Capture the cell that displays the provided text and extract its [X, Y] central coordinate. 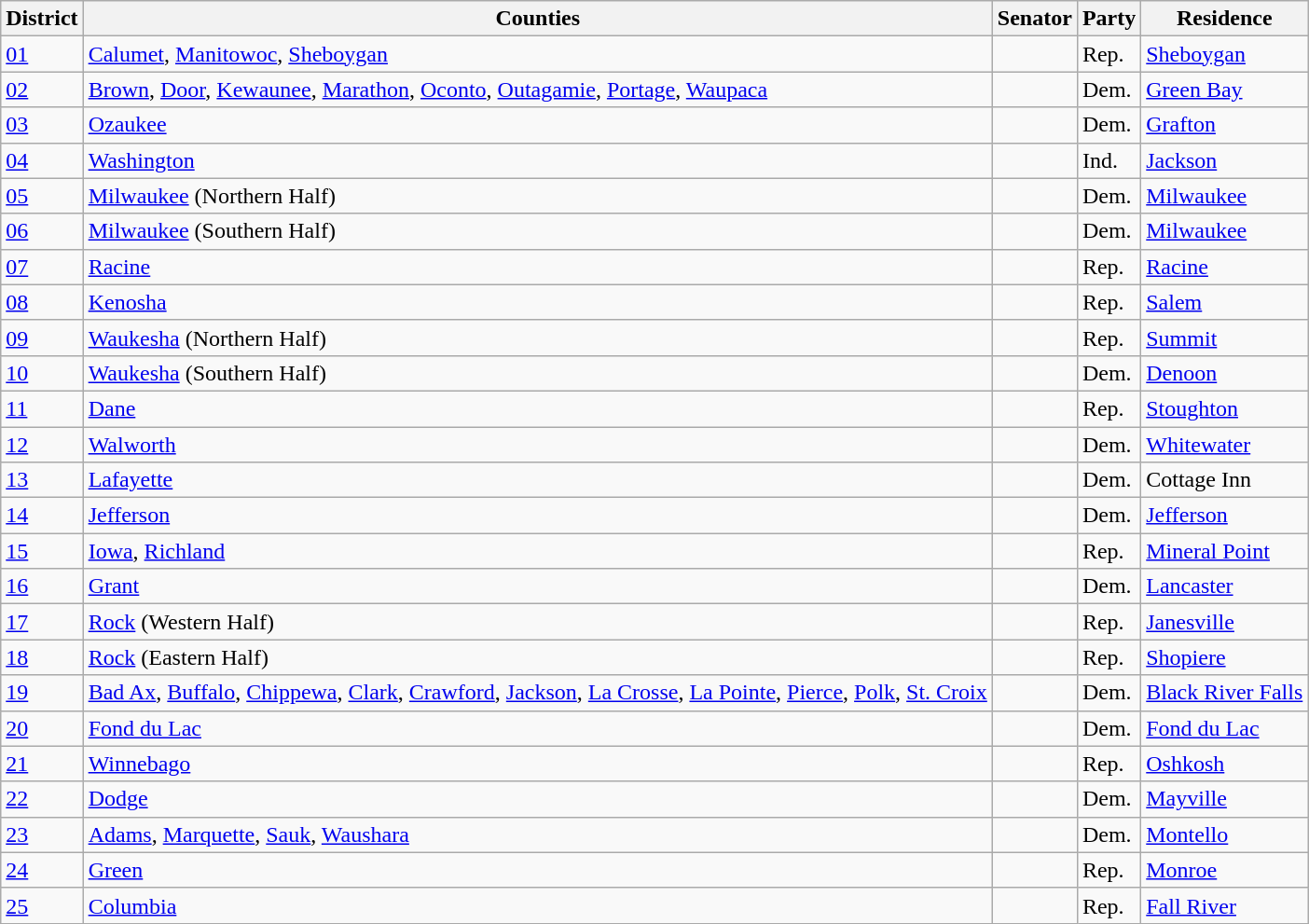
19 [42, 693]
Montello [1225, 834]
01 [42, 54]
07 [42, 267]
17 [42, 622]
Lancaster [1225, 586]
22 [42, 799]
Waukesha (Northern Half) [537, 338]
Senator [1035, 19]
06 [42, 231]
District [42, 19]
Green Bay [1225, 90]
Rock (Western Half) [537, 622]
Summit [1225, 338]
20 [42, 728]
Rock (Eastern Half) [537, 657]
Residence [1225, 19]
Winnebago [537, 764]
Shopiere [1225, 657]
Stoughton [1225, 408]
05 [42, 196]
Dane [537, 408]
Washington [537, 160]
04 [42, 160]
Cottage Inn [1225, 480]
Oshkosh [1225, 764]
13 [42, 480]
Denoon [1225, 373]
Counties [537, 19]
Green [537, 870]
11 [42, 408]
15 [42, 551]
Sheboygan [1225, 54]
18 [42, 657]
Party [1109, 19]
08 [42, 302]
Grafton [1225, 125]
Milwaukee (Southern Half) [537, 231]
Brown, Door, Kewaunee, Marathon, Oconto, Outagamie, Portage, Waupaca [537, 90]
Salem [1225, 302]
Calumet, Manitowoc, Sheboygan [537, 54]
21 [42, 764]
23 [42, 834]
Whitewater [1225, 445]
Columbia [537, 905]
Grant [537, 586]
03 [42, 125]
24 [42, 870]
Iowa, Richland [537, 551]
Walworth [537, 445]
12 [42, 445]
09 [42, 338]
Fall River [1225, 905]
14 [42, 516]
Lafayette [537, 480]
Jackson [1225, 160]
Kenosha [537, 302]
25 [42, 905]
Milwaukee (Northern Half) [537, 196]
02 [42, 90]
Dodge [537, 799]
Mineral Point [1225, 551]
Monroe [1225, 870]
10 [42, 373]
Ozaukee [537, 125]
Waukesha (Southern Half) [537, 373]
Janesville [1225, 622]
Mayville [1225, 799]
Ind. [1109, 160]
16 [42, 586]
Bad Ax, Buffalo, Chippewa, Clark, Crawford, Jackson, La Crosse, La Pointe, Pierce, Polk, St. Croix [537, 693]
Adams, Marquette, Sauk, Waushara [537, 834]
Black River Falls [1225, 693]
